Pinpoint the cell where the given text exists, returning its [x, y] midpoint coordinate. 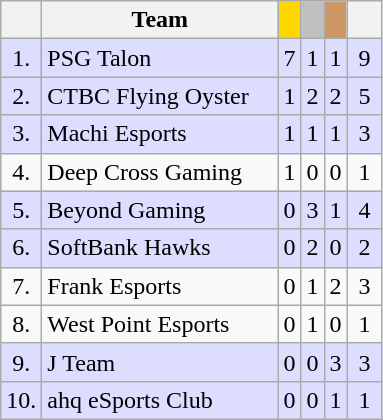
8. [22, 324]
SoftBank Hawks [160, 248]
Deep Cross Gaming [160, 172]
9. [22, 362]
10. [22, 400]
PSG Talon [160, 58]
6. [22, 248]
1. [22, 58]
CTBC Flying Oyster [160, 96]
Team [160, 20]
Machi Esports [160, 134]
Beyond Gaming [160, 210]
7 [290, 58]
9 [364, 58]
5 [364, 96]
4. [22, 172]
4 [364, 210]
West Point Esports [160, 324]
2. [22, 96]
3. [22, 134]
J Team [160, 362]
ahq eSports Club [160, 400]
Frank Esports [160, 286]
7. [22, 286]
5. [22, 210]
